Scan for the cell matching the given text and deliver its (X, Y) coordinate at center. 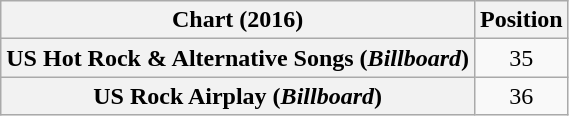
35 (521, 58)
36 (521, 96)
US Rock Airplay (Billboard) (238, 96)
US Hot Rock & Alternative Songs (Billboard) (238, 58)
Chart (2016) (238, 20)
Position (521, 20)
